Extract the (X, Y) coordinate from the center of the cell holding the provided text.  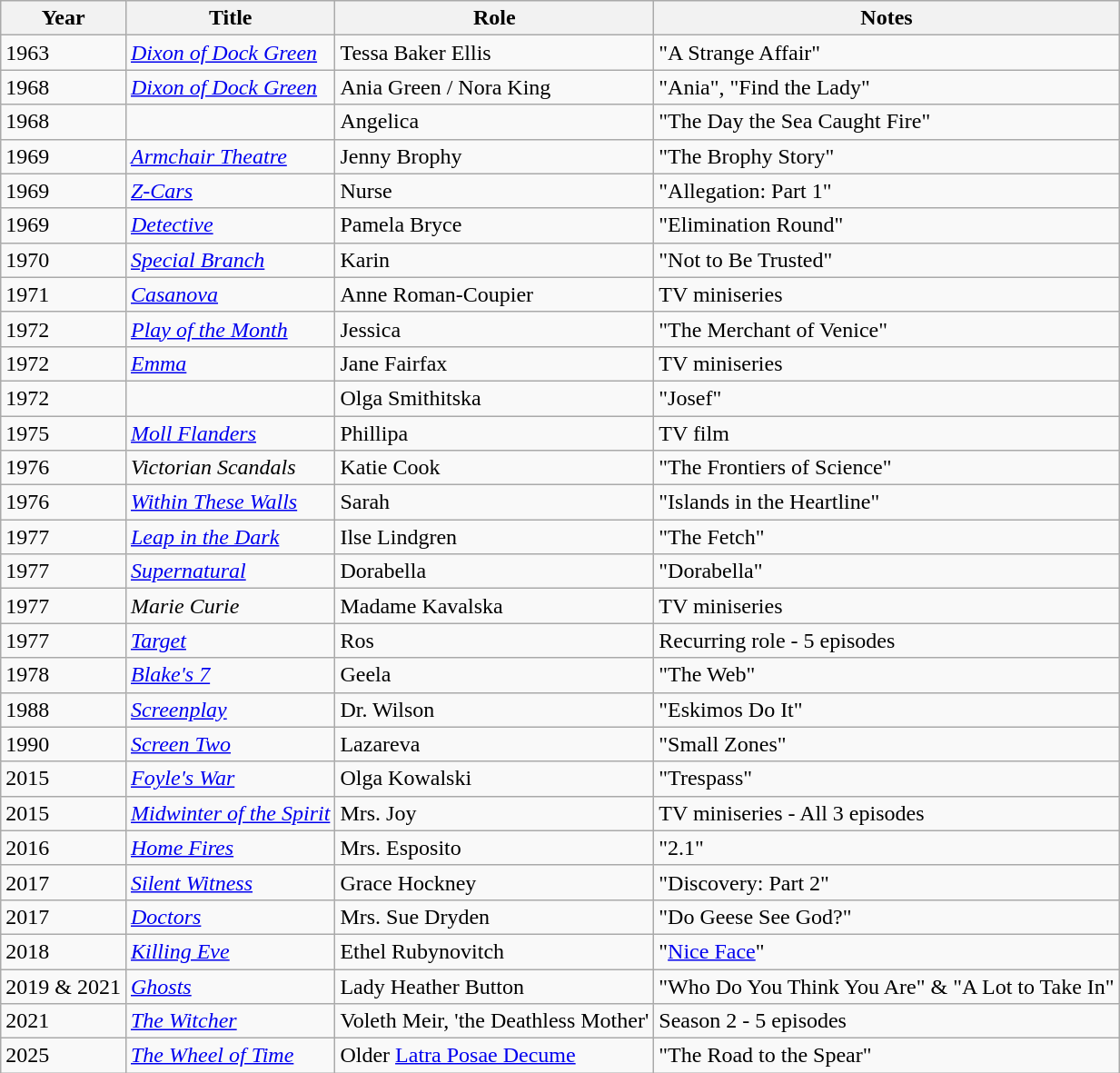
Home Fires (230, 848)
2021 (64, 1021)
"Josef" (887, 398)
"The Road to the Spear" (887, 1056)
2016 (64, 848)
1988 (64, 710)
Older Latra Posae Decume (494, 1056)
Dr. Wilson (494, 710)
"Dorabella" (887, 571)
Grace Hockney (494, 882)
Geela (494, 675)
"Discovery: Part 2" (887, 882)
Killing Eve (230, 951)
"Allegation: Part 1" (887, 191)
Pamela Bryce (494, 225)
Doctors (230, 917)
1970 (64, 260)
Screen Two (230, 744)
"Ania", "Find the Lady" (887, 87)
"Who Do You Think You Are" & "A Lot to Take In" (887, 986)
Play of the Month (230, 329)
The Witcher (230, 1021)
Role (494, 18)
Jenny Brophy (494, 156)
Lady Heather Button (494, 986)
TV film (887, 433)
"The Day the Sea Caught Fire" (887, 122)
"Eskimos Do It" (887, 710)
Foyle's War (230, 779)
Armchair Theatre (230, 156)
Marie Curie (230, 606)
Madame Kavalska (494, 606)
"The Brophy Story" (887, 156)
Sarah (494, 502)
Target (230, 641)
1978 (64, 675)
1963 (64, 53)
Katie Cook (494, 468)
Season 2 - 5 episodes (887, 1021)
"The Merchant of Venice" (887, 329)
Mrs. Esposito (494, 848)
"A Strange Affair" (887, 53)
Year (64, 18)
Casanova (230, 294)
1975 (64, 433)
Olga Smithitska (494, 398)
Ethel Rubynovitch (494, 951)
Supernatural (230, 571)
Ilse Lindgren (494, 537)
Recurring role - 5 episodes (887, 641)
"2.1" (887, 848)
Leap in the Dark (230, 537)
Anne Roman-Coupier (494, 294)
"The Web" (887, 675)
2018 (64, 951)
Jessica (494, 329)
Phillipa (494, 433)
"Trespass" (887, 779)
Olga Kowalski (494, 779)
Victorian Scandals (230, 468)
Silent Witness (230, 882)
Blake's 7 (230, 675)
"The Fetch" (887, 537)
TV miniseries - All 3 episodes (887, 813)
Tessa Baker Ellis (494, 53)
Angelica (494, 122)
Midwinter of the Spirit (230, 813)
Ros (494, 641)
"Islands in the Heartline" (887, 502)
1990 (64, 744)
Ania Green / Nora King (494, 87)
"Small Zones" (887, 744)
Jane Fairfax (494, 363)
Karin (494, 260)
Screenplay (230, 710)
Title (230, 18)
Special Branch (230, 260)
Detective (230, 225)
Voleth Meir, 'the Deathless Mother' (494, 1021)
Lazareva (494, 744)
Dorabella (494, 571)
1971 (64, 294)
2019 & 2021 (64, 986)
Mrs. Joy (494, 813)
Mrs. Sue Dryden (494, 917)
Z-Cars (230, 191)
Emma (230, 363)
The Wheel of Time (230, 1056)
"Not to Be Trusted" (887, 260)
2025 (64, 1056)
Notes (887, 18)
"Nice Face" (887, 951)
"Elimination Round" (887, 225)
"Do Geese See God?" (887, 917)
Ghosts (230, 986)
Within These Walls (230, 502)
Nurse (494, 191)
Moll Flanders (230, 433)
"The Frontiers of Science" (887, 468)
